Scan for the cell matching the given text and deliver its (X, Y) coordinate at center. 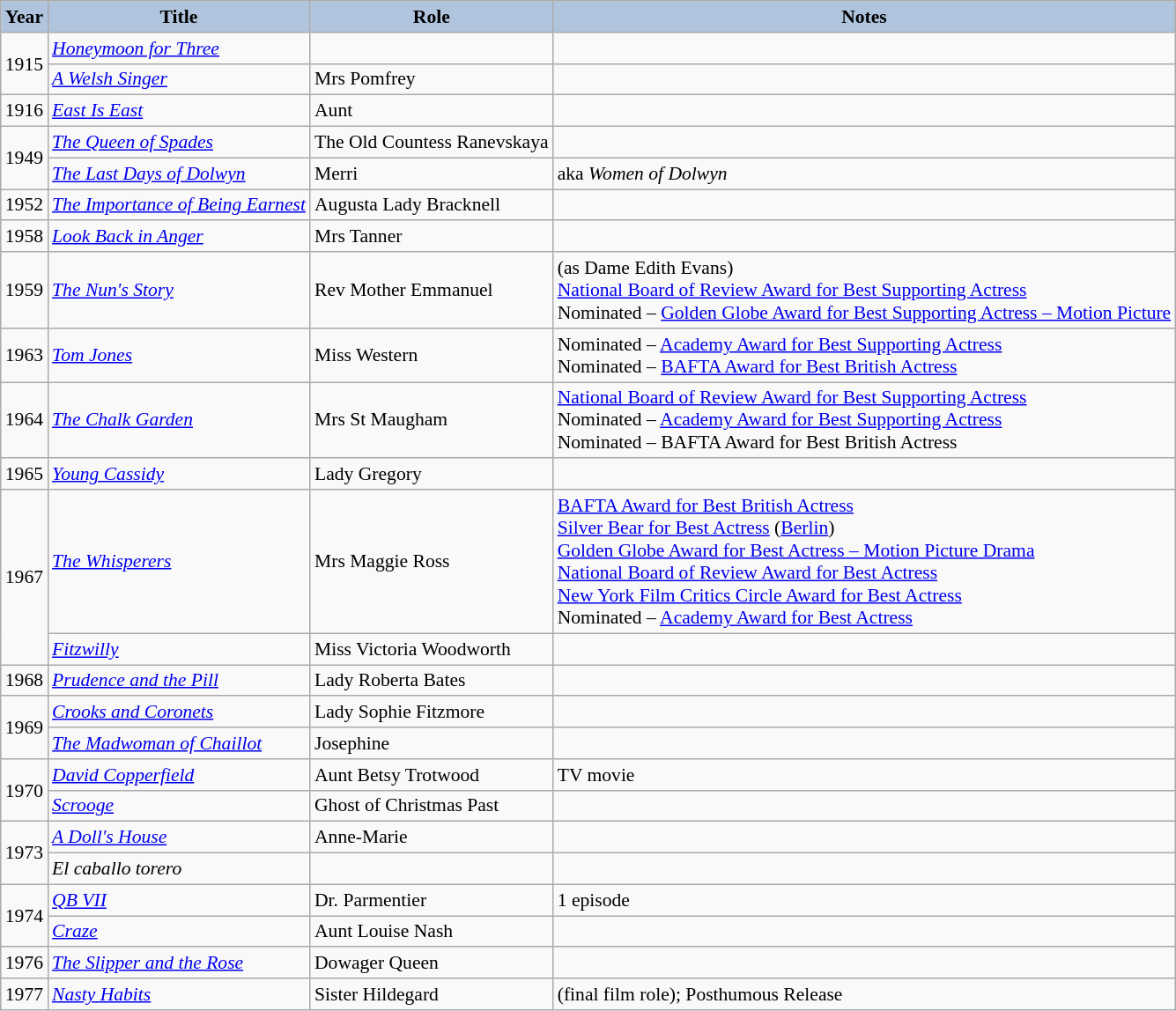
Aunt Betsy Trotwood (432, 775)
1915 (25, 63)
Prudence and the Pill (179, 681)
Lady Gregory (432, 475)
Fitzwilly (179, 649)
1967 (25, 578)
(final film role); Posthumous Release (865, 994)
Tom Jones (179, 356)
Young Cassidy (179, 475)
1963 (25, 356)
The Whisperers (179, 562)
Miss Victoria Woodworth (432, 649)
Rev Mother Emmanuel (432, 291)
Miss Western (432, 356)
1976 (25, 963)
1959 (25, 291)
Sister Hildegard (432, 994)
Aunt Louise Nash (432, 932)
Ghost of Christmas Past (432, 806)
Notes (865, 17)
Scrooge (179, 806)
Lady Roberta Bates (432, 681)
Nasty Habits (179, 994)
Anne-Marie (432, 838)
1 episode (865, 900)
Josephine (432, 743)
East Is East (179, 111)
Honeymoon for Three (179, 48)
The Old Countess Ranevskaya (432, 143)
1977 (25, 994)
aka Women of Dolwyn (865, 173)
Lady Sophie Fitzmore (432, 712)
Nominated – Academy Award for Best Supporting ActressNominated – BAFTA Award for Best British Actress (865, 356)
The Last Days of Dolwyn (179, 173)
Augusta Lady Bracknell (432, 205)
Dr. Parmentier (432, 900)
Crooks and Coronets (179, 712)
The Importance of Being Earnest (179, 205)
Mrs St Maugham (432, 421)
Mrs Tanner (432, 237)
Craze (179, 932)
1964 (25, 421)
El caballo torero (179, 869)
Year (25, 17)
1952 (25, 205)
The Chalk Garden (179, 421)
A Welsh Singer (179, 79)
Role (432, 17)
Aunt (432, 111)
1969 (25, 727)
1965 (25, 475)
QB VII (179, 900)
Title (179, 17)
Merri (432, 173)
1970 (25, 791)
1973 (25, 852)
The Madwoman of Chaillot (179, 743)
Mrs Pomfrey (432, 79)
The Slipper and the Rose (179, 963)
Mrs Maggie Ross (432, 562)
David Copperfield (179, 775)
Dowager Queen (432, 963)
The Queen of Spades (179, 143)
TV movie (865, 775)
Look Back in Anger (179, 237)
1968 (25, 681)
1916 (25, 111)
The Nun's Story (179, 291)
1949 (25, 159)
1958 (25, 237)
A Doll's House (179, 838)
1974 (25, 916)
